From the cell containing the given text, extract its center point as (X, Y) coordinate. 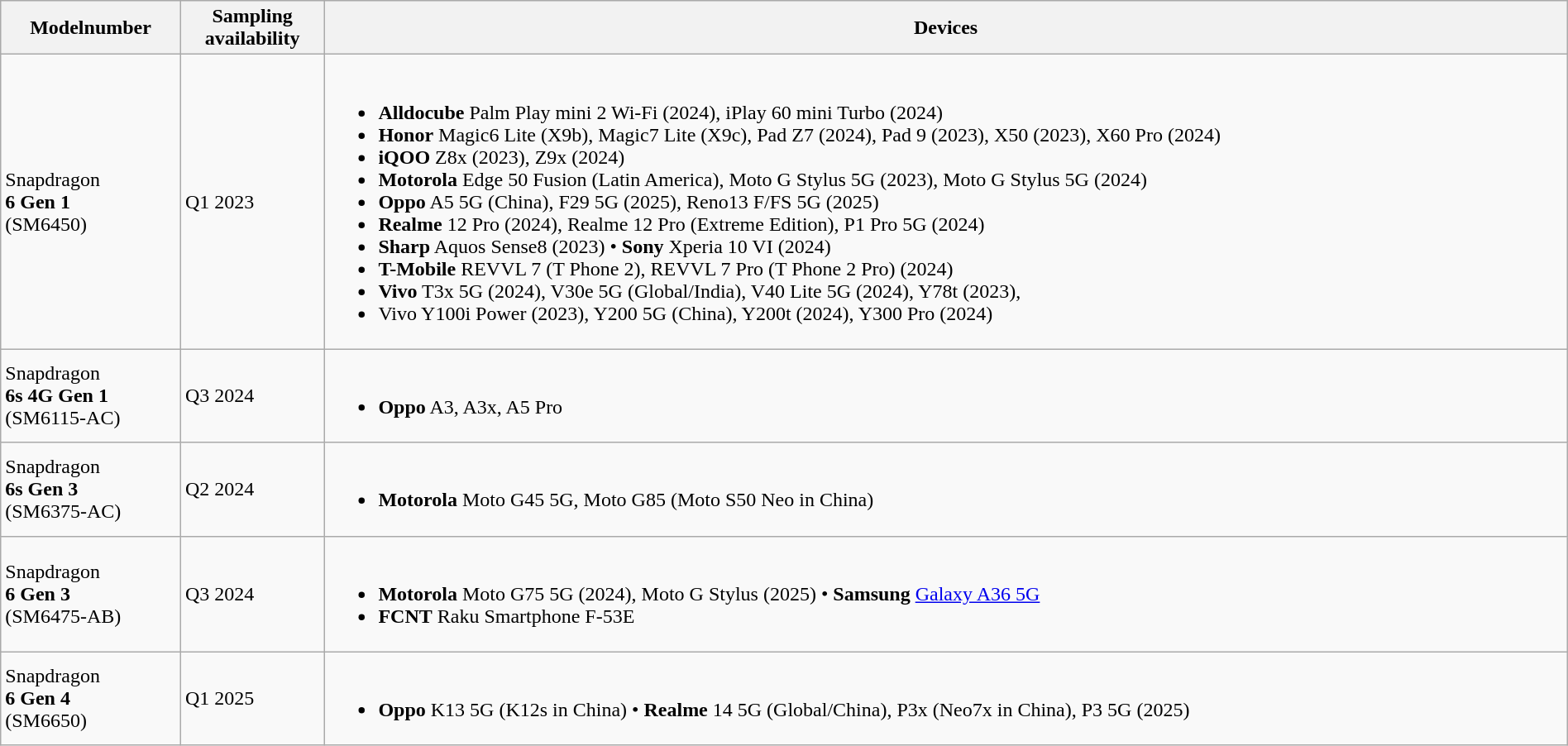
Oppo K13 5G (K12s in China) • Realme 14 5G (Global/China), P3x (Neo7x in China), P3 5G (2025) (946, 698)
Oppo A3, A3x, A5 Pro (946, 395)
Q1 2023 (251, 202)
Snapdragon6 Gen 1(SM6450) (91, 202)
Snapdragon6s Gen 3(SM6375-AC) (91, 490)
Modelnumber (91, 28)
Q1 2025 (251, 698)
Q2 2024 (251, 490)
Samplingavailability (251, 28)
Snapdragon6 Gen 4(SM6650) (91, 698)
Snapdragon6s 4G Gen 1(SM6115-AC) (91, 395)
Motorola Moto G75 5G (2024), Moto G Stylus (2025) • Samsung Galaxy A36 5GFCNT Raku Smartphone F-53E (946, 594)
Motorola Moto G45 5G, Moto G85 (Moto S50 Neo in China) (946, 490)
Devices (946, 28)
Snapdragon6 Gen 3(SM6475-AB) (91, 594)
